Output the [X, Y] coordinate of the center of the cell containing the given text.  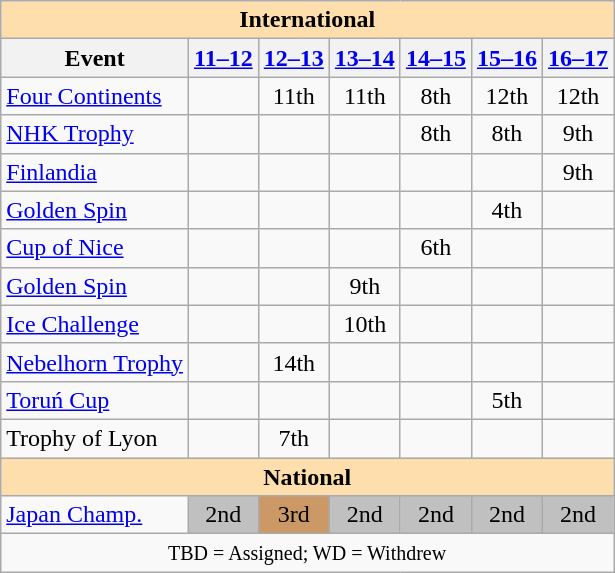
National [308, 477]
5th [506, 400]
Finlandia [95, 172]
3rd [294, 515]
16–17 [578, 58]
10th [364, 324]
TBD = Assigned; WD = Withdrew [308, 553]
Toruń Cup [95, 400]
NHK Trophy [95, 134]
6th [436, 248]
Japan Champ. [95, 515]
15–16 [506, 58]
Ice Challenge [95, 324]
Trophy of Lyon [95, 438]
Four Continents [95, 96]
14th [294, 362]
Event [95, 58]
13–14 [364, 58]
14–15 [436, 58]
Nebelhorn Trophy [95, 362]
International [308, 20]
Cup of Nice [95, 248]
11–12 [223, 58]
7th [294, 438]
4th [506, 210]
12–13 [294, 58]
